Return the [X, Y] coordinate for the center point of the cell that contains the specified text.  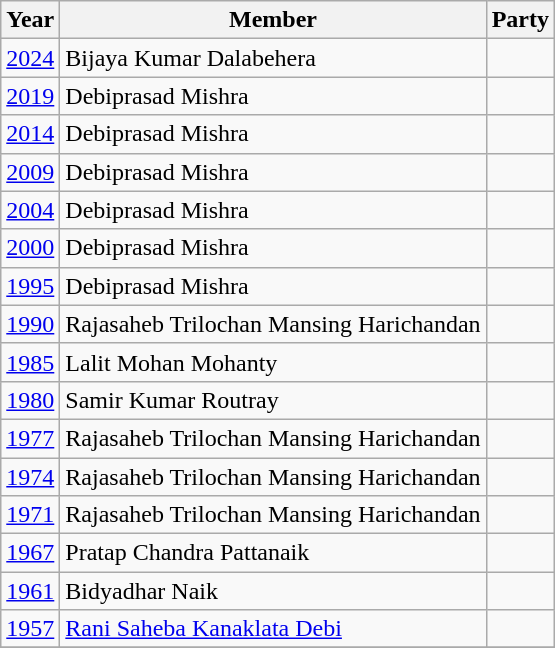
Bijaya Kumar Dalabehera [273, 58]
Bidyadhar Naik [273, 591]
Rani Saheba Kanaklata Debi [273, 629]
2009 [30, 172]
1990 [30, 324]
1967 [30, 553]
2019 [30, 96]
1995 [30, 286]
Lalit Mohan Mohanty [273, 362]
Year [30, 20]
1961 [30, 591]
2000 [30, 248]
1977 [30, 438]
2014 [30, 134]
1980 [30, 400]
1957 [30, 629]
2004 [30, 210]
Party [520, 20]
1985 [30, 362]
Samir Kumar Routray [273, 400]
Pratap Chandra Pattanaik [273, 553]
2024 [30, 58]
1971 [30, 515]
1974 [30, 477]
Member [273, 20]
